Return the (X, Y) coordinate for the center point of the cell that contains the specified text.  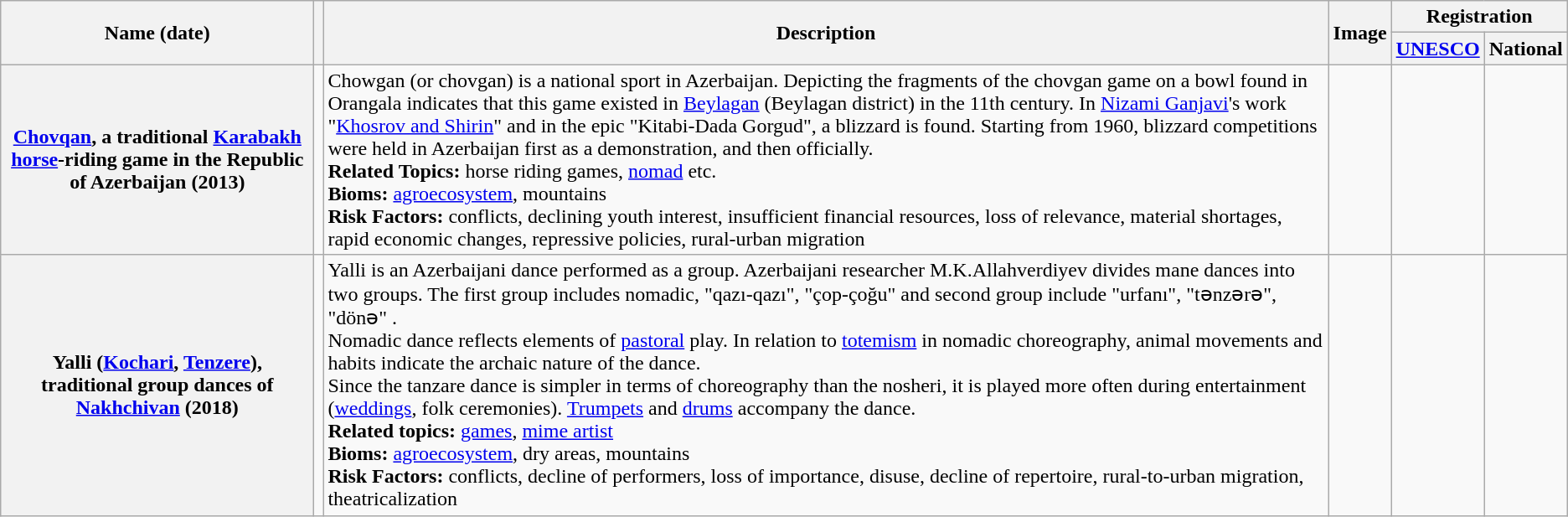
Description (826, 33)
UNESCO (1437, 49)
Registration (1479, 17)
National (1526, 49)
Name (date) (157, 33)
Yalli (Kochari, Tenzere), traditional group dances of Nakhchivan (2018) (157, 385)
Image (1360, 33)
Chovqan, a traditional Karabakh horse-riding game in the Republic of Azerbaijan (2013) (157, 159)
